Output the [x, y] coordinate of the center of the cell containing the given text.  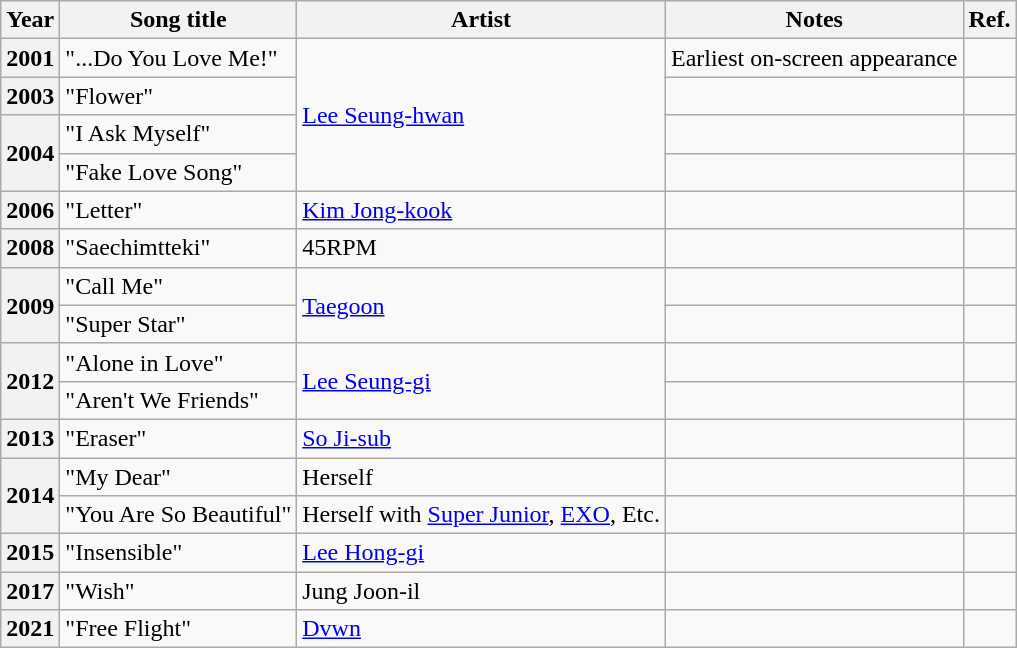
2017 [30, 591]
Artist [482, 20]
Kim Jong-kook [482, 210]
"Call Me" [178, 286]
2001 [30, 58]
"Flower" [178, 96]
"Aren't We Friends" [178, 400]
2003 [30, 96]
Taegoon [482, 305]
So Ji-sub [482, 438]
Year [30, 20]
2009 [30, 305]
"Letter" [178, 210]
2015 [30, 553]
Ref. [990, 20]
Lee Hong-gi [482, 553]
"Insensible" [178, 553]
2004 [30, 153]
"...Do You Love Me!" [178, 58]
"You Are So Beautiful" [178, 515]
Earliest on-screen appearance [814, 58]
2014 [30, 496]
Herself with Super Junior, EXO, Etc. [482, 515]
Lee Seung-hwan [482, 115]
Lee Seung-gi [482, 381]
"Saechimtteki" [178, 248]
"I Ask Myself" [178, 134]
Herself [482, 477]
2021 [30, 629]
2006 [30, 210]
45RPM [482, 248]
"Wish" [178, 591]
Jung Joon-il [482, 591]
"Super Star" [178, 324]
"My Dear" [178, 477]
2008 [30, 248]
Song title [178, 20]
"Fake Love Song" [178, 172]
"Free Flight" [178, 629]
Dvwn [482, 629]
2013 [30, 438]
"Alone in Love" [178, 362]
2012 [30, 381]
"Eraser" [178, 438]
Notes [814, 20]
